Extract the (X, Y) coordinate from the center of the cell holding the provided text.  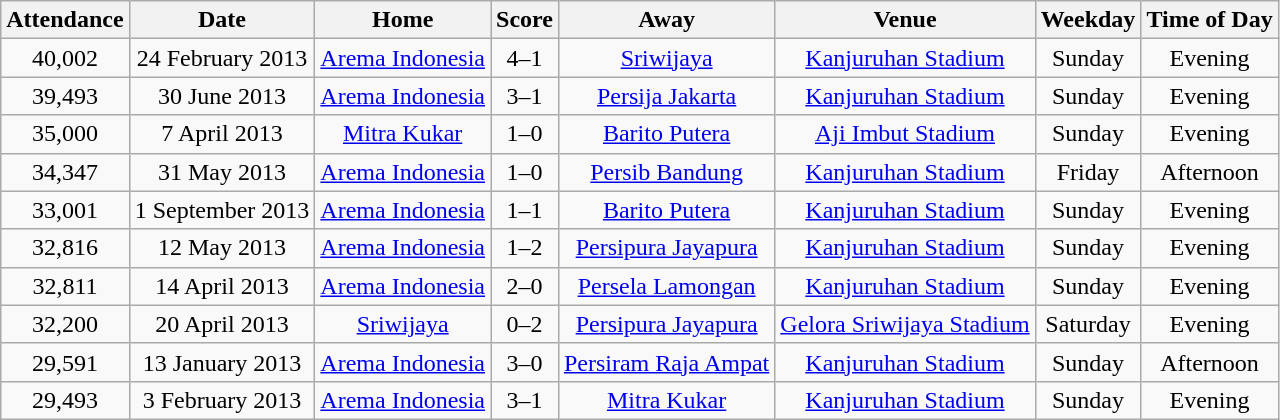
3–0 (524, 362)
29,591 (65, 362)
Weekday (1088, 20)
1–2 (524, 248)
1 September 2013 (222, 210)
Persiram Raja Ampat (666, 362)
Away (666, 20)
Date (222, 20)
24 February 2013 (222, 58)
14 April 2013 (222, 286)
31 May 2013 (222, 172)
33,001 (65, 210)
32,200 (65, 324)
12 May 2013 (222, 248)
2–0 (524, 286)
0–2 (524, 324)
Home (403, 20)
Persija Jakarta (666, 96)
Saturday (1088, 324)
13 January 2013 (222, 362)
32,811 (65, 286)
Persib Bandung (666, 172)
Gelora Sriwijaya Stadium (905, 324)
3 February 2013 (222, 400)
40,002 (65, 58)
30 June 2013 (222, 96)
Persela Lamongan (666, 286)
Aji Imbut Stadium (905, 134)
1–1 (524, 210)
20 April 2013 (222, 324)
Attendance (65, 20)
39,493 (65, 96)
Time of Day (1210, 20)
34,347 (65, 172)
35,000 (65, 134)
Friday (1088, 172)
29,493 (65, 400)
Score (524, 20)
Venue (905, 20)
7 April 2013 (222, 134)
4–1 (524, 58)
32,816 (65, 248)
